Find where the given text appears and provide that cell's center as (x, y) coordinate. 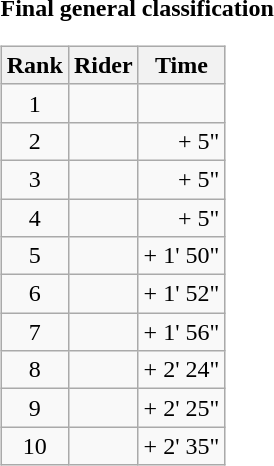
8 (34, 370)
Time (182, 65)
+ 1' 50" (182, 256)
+ 2' 25" (182, 408)
5 (34, 256)
4 (34, 217)
2 (34, 141)
+ 2' 35" (182, 446)
9 (34, 408)
1 (34, 103)
7 (34, 332)
10 (34, 446)
+ 1' 56" (182, 332)
6 (34, 294)
Rank (34, 65)
+ 1' 52" (182, 294)
3 (34, 179)
Rider (103, 65)
+ 2' 24" (182, 370)
